Identify which cell holds the provided text, then report its [X, Y] central coordinate. 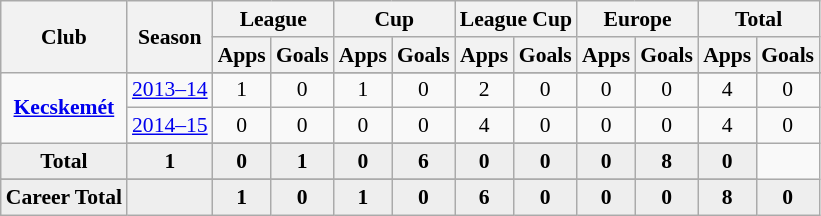
Europe [638, 19]
League Cup [516, 19]
Season [170, 36]
2013–14 [170, 90]
2 [484, 90]
League [274, 19]
Cup [394, 19]
Kecskemét [64, 108]
2014–15 [170, 126]
Career Total [64, 197]
Club [64, 36]
